Find where the given text appears and provide that cell's center as [X, Y] coordinate. 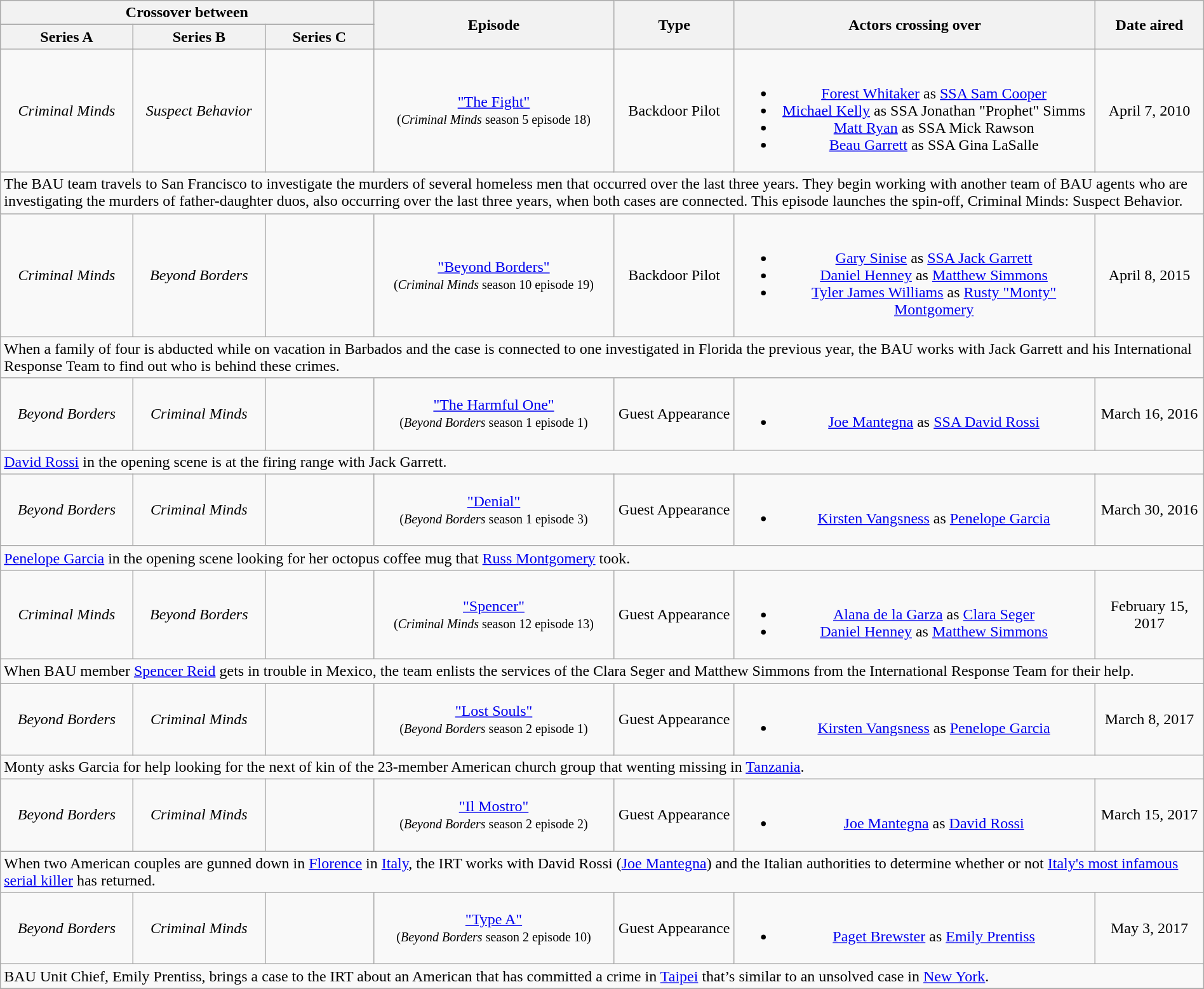
"The Fight"(Criminal Minds season 5 episode 18) [494, 111]
Forest Whitaker as SSA Sam CooperMichael Kelly as SSA Jonathan "Prophet" SimmsMatt Ryan as SSA Mick RawsonBeau Garrett as SSA Gina LaSalle [914, 111]
Joe Mantegna as SSA David Rossi [914, 414]
Series B [199, 37]
Monty asks Garcia for help looking for the next of kin of the 23-member American church group that wenting missing in Tanzania. [602, 767]
Date aired [1149, 25]
Crossover between [187, 13]
"Type A"(Beyond Borders season 2 episode 10) [494, 929]
Penelope Garcia in the opening scene looking for her octopus coffee mug that Russ Montgomery took. [602, 558]
Paget Brewster as Emily Prentiss [914, 929]
Series C [319, 37]
Suspect Behavior [199, 111]
"Spencer"(Criminal Minds season 12 episode 13) [494, 614]
"Il Mostro"(Beyond Borders season 2 episode 2) [494, 816]
Joe Mantegna as David Rossi [914, 816]
Gary Sinise as SSA Jack GarrettDaniel Henney as Matthew SimmonsTyler James Williams as Rusty "Monty" Montgomery [914, 275]
Series A [67, 37]
May 3, 2017 [1149, 929]
Episode [494, 25]
Actors crossing over [914, 25]
March 15, 2017 [1149, 816]
"The Harmful One"(Beyond Borders season 1 episode 1) [494, 414]
Type [674, 25]
David Rossi in the opening scene is at the firing range with Jack Garrett. [602, 462]
April 7, 2010 [1149, 111]
"Lost Souls"(Beyond Borders season 2 episode 1) [494, 719]
Alana de la Garza as Clara SegerDaniel Henney as Matthew Simmons [914, 614]
March 30, 2016 [1149, 509]
March 8, 2017 [1149, 719]
March 16, 2016 [1149, 414]
February 15, 2017 [1149, 614]
"Denial"(Beyond Borders season 1 episode 3) [494, 509]
April 8, 2015 [1149, 275]
"Beyond Borders"(Criminal Minds season 10 episode 19) [494, 275]
